Determine the (x, y) coordinate at the center of the cell enclosing the given text.  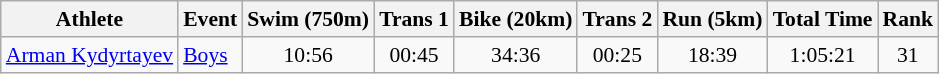
Swim (750m) (308, 19)
1:05:21 (823, 55)
Bike (20km) (516, 19)
00:25 (617, 55)
00:45 (414, 55)
Trans 1 (414, 19)
Boys (210, 55)
Trans 2 (617, 19)
Rank (908, 19)
10:56 (308, 55)
34:36 (516, 55)
Total Time (823, 19)
18:39 (712, 55)
Arman Kydyrtayev (90, 55)
Event (210, 19)
Run (5km) (712, 19)
Athlete (90, 19)
31 (908, 55)
